Determine the [x, y] coordinate at the center of the cell enclosing the given text.  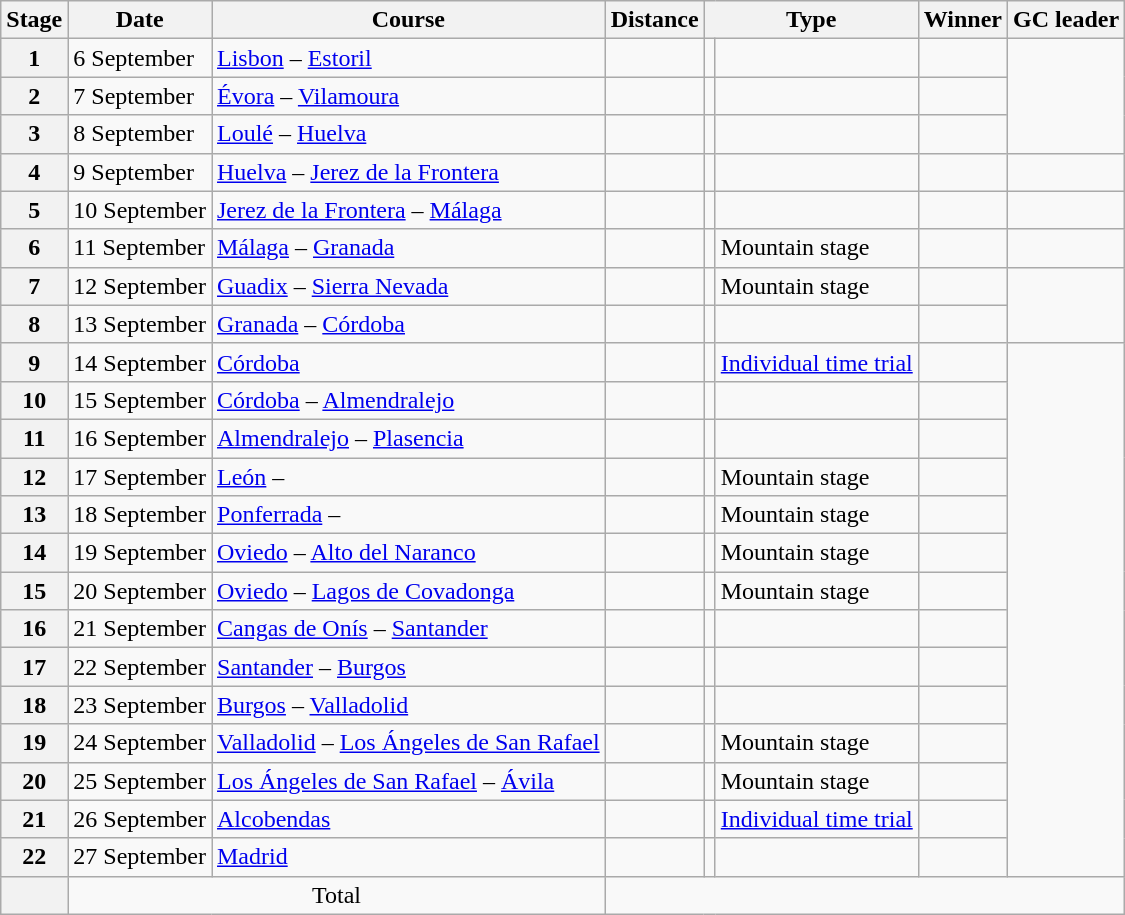
2 [34, 96]
15 September [140, 400]
León – [409, 477]
Madrid [409, 857]
Jerez de la Frontera – Málaga [409, 210]
Málaga – Granada [409, 248]
10 [34, 400]
27 September [140, 857]
15 [34, 591]
22 [34, 857]
Évora – Vilamoura [409, 96]
Lisbon – Estoril [409, 58]
6 September [140, 58]
12 September [140, 286]
4 [34, 172]
7 September [140, 96]
Winner [962, 20]
Valladolid – Los Ángeles de San Rafael [409, 743]
Oviedo – Lagos de Covadonga [409, 591]
18 September [140, 515]
Ponferrada – [409, 515]
7 [34, 286]
19 [34, 743]
17 [34, 667]
Granada – Córdoba [409, 324]
Almendralejo – Plasencia [409, 438]
14 [34, 553]
Oviedo – Alto del Naranco [409, 553]
Type [811, 20]
20 September [140, 591]
25 September [140, 781]
16 [34, 629]
Cangas de Onís – Santander [409, 629]
Los Ángeles de San Rafael – Ávila [409, 781]
1 [34, 58]
Córdoba [409, 362]
24 September [140, 743]
9 [34, 362]
19 September [140, 553]
17 September [140, 477]
23 September [140, 705]
26 September [140, 819]
22 September [140, 667]
21 [34, 819]
3 [34, 134]
6 [34, 248]
Distance [654, 20]
18 [34, 705]
11 [34, 438]
Alcobendas [409, 819]
Huelva – Jerez de la Frontera [409, 172]
Course [409, 20]
Guadix – Sierra Nevada [409, 286]
20 [34, 781]
21 September [140, 629]
8 [34, 324]
10 September [140, 210]
Burgos – Valladolid [409, 705]
GC leader [1066, 20]
8 September [140, 134]
Total [336, 895]
11 September [140, 248]
Córdoba – Almendralejo [409, 400]
9 September [140, 172]
13 September [140, 324]
Santander – Burgos [409, 667]
5 [34, 210]
Date [140, 20]
Stage [34, 20]
14 September [140, 362]
Loulé – Huelva [409, 134]
13 [34, 515]
12 [34, 477]
16 September [140, 438]
